Identify which cell holds the provided text, then report its [X, Y] central coordinate. 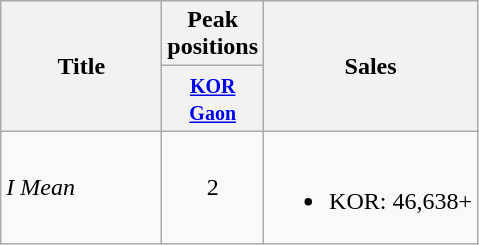
Sales [371, 66]
Peak positions [213, 34]
KORGaon [213, 98]
Title [82, 66]
I Mean [82, 188]
2 [213, 188]
KOR: 46,638+ [371, 188]
